Return the [X, Y] coordinate for the center point of the cell that contains the specified text.  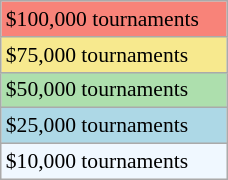
$10,000 tournaments [114, 162]
$100,000 tournaments [114, 19]
$50,000 tournaments [114, 90]
$75,000 tournaments [114, 55]
$25,000 tournaments [114, 126]
